Search for the cell housing the specified text and yield its [X, Y] center coordinate. 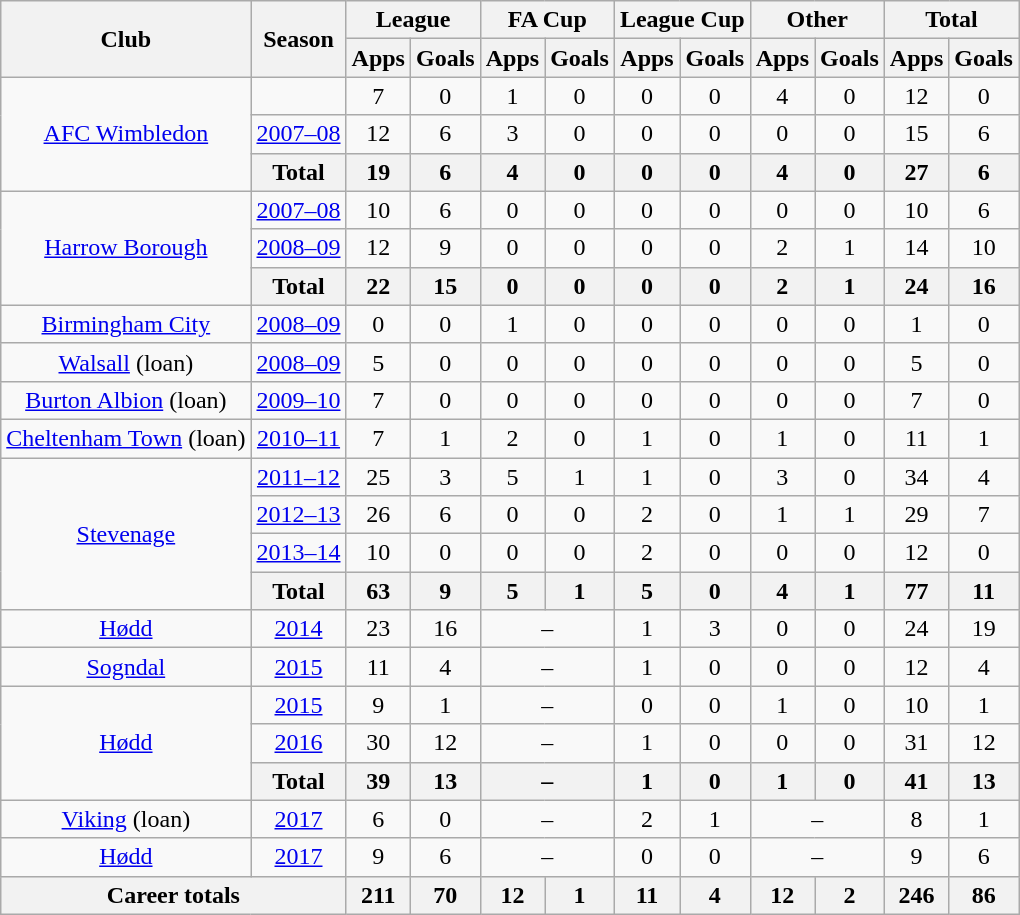
30 [378, 743]
Burton Albion (loan) [126, 400]
Stevenage [126, 534]
14 [916, 248]
211 [378, 895]
2014 [298, 629]
Walsall (loan) [126, 362]
27 [916, 172]
2009–10 [298, 400]
26 [378, 515]
2016 [298, 743]
Harrow Borough [126, 248]
Birmingham City [126, 324]
8 [916, 819]
246 [916, 895]
2010–11 [298, 438]
2012–13 [298, 515]
FA Cup [547, 20]
86 [984, 895]
League Cup [682, 20]
AFC Wimbledon [126, 134]
Viking (loan) [126, 819]
2011–12 [298, 477]
70 [445, 895]
League [413, 20]
Career totals [174, 895]
41 [916, 781]
Season [298, 39]
31 [916, 743]
63 [378, 591]
23 [378, 629]
22 [378, 286]
Sogndal [126, 667]
34 [916, 477]
25 [378, 477]
2013–14 [298, 553]
29 [916, 515]
Other [817, 20]
77 [916, 591]
Cheltenham Town (loan) [126, 438]
Club [126, 39]
39 [378, 781]
